Determine the [x, y] coordinate at the center of the cell enclosing the given text.  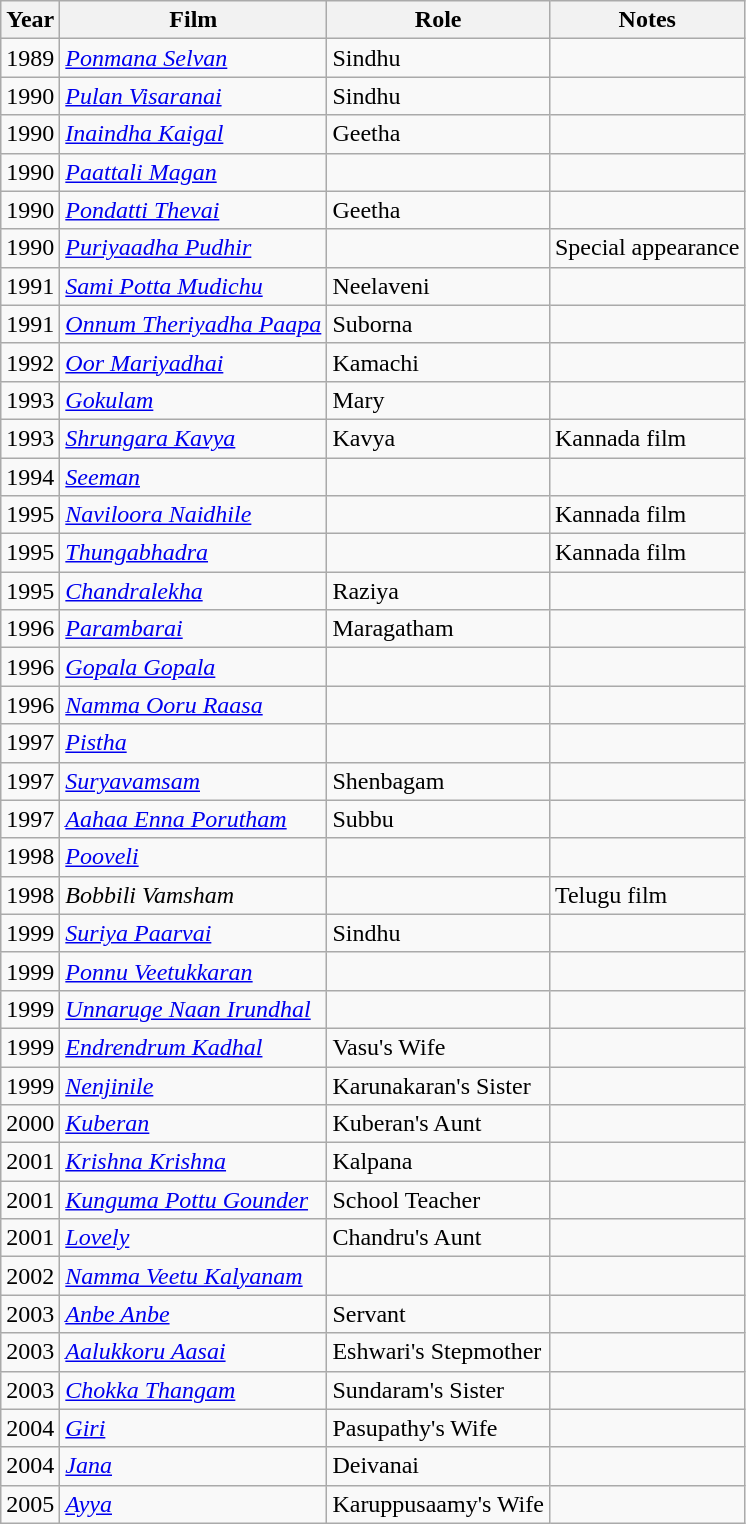
Film [194, 20]
Role [438, 20]
1994 [30, 477]
School Teacher [438, 1200]
Kamachi [438, 362]
Puriyaadha Pudhir [194, 248]
Kalpana [438, 1162]
Naviloora Naidhile [194, 515]
Inaindha Kaigal [194, 134]
1992 [30, 362]
Mary [438, 400]
1989 [30, 58]
Sami Potta Mudichu [194, 286]
2005 [30, 1504]
Special appearance [647, 248]
Chokka Thangam [194, 1390]
Namma Ooru Raasa [194, 705]
Aalukkoru Aasai [194, 1352]
Kuberan [194, 1124]
Unnaruge Naan Irundhal [194, 1009]
Kunguma Pottu Gounder [194, 1200]
Karuppusaamy's Wife [438, 1504]
Onnum Theriyadha Paapa [194, 324]
Oor Mariyadhai [194, 362]
Gokulam [194, 400]
Namma Veetu Kalyanam [194, 1276]
Eshwari's Stepmother [438, 1352]
Bobbili Vamsham [194, 895]
Karunakaran's Sister [438, 1085]
Telugu film [647, 895]
Pistha [194, 743]
Pooveli [194, 857]
Maragatham [438, 629]
2002 [30, 1276]
Lovely [194, 1238]
Shrungara Kavya [194, 438]
Chandru's Aunt [438, 1238]
Notes [647, 20]
Shenbagam [438, 781]
Servant [438, 1314]
Chandralekha [194, 591]
Suryavamsam [194, 781]
Paattali Magan [194, 172]
Endrendrum Kadhal [194, 1047]
Jana [194, 1466]
Ponmana Selvan [194, 58]
Neelaveni [438, 286]
Kuberan's Aunt [438, 1124]
Vasu's Wife [438, 1047]
Gopala Gopala [194, 667]
Seeman [194, 477]
Subbu [438, 819]
Raziya [438, 591]
Pulan Visaranai [194, 96]
Ponnu Veetukkaran [194, 971]
Pasupathy's Wife [438, 1428]
Giri [194, 1428]
Nenjinile [194, 1085]
2000 [30, 1124]
Suborna [438, 324]
Suriya Paarvai [194, 933]
Year [30, 20]
Sundaram's Sister [438, 1390]
Parambarai [194, 629]
Krishna Krishna [194, 1162]
Ayya [194, 1504]
Deivanai [438, 1466]
Thungabhadra [194, 553]
Aahaa Enna Porutham [194, 819]
Kavya [438, 438]
Pondatti Thevai [194, 210]
Anbe Anbe [194, 1314]
